Return (x, y) of the center of cell containing provided text 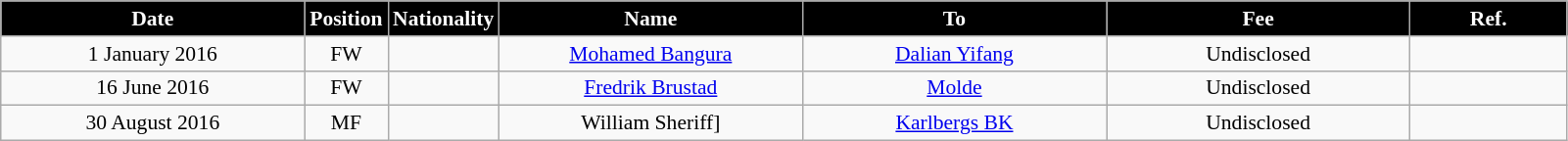
1 January 2016 (153, 54)
Karlbergs BK (954, 123)
Ref. (1489, 19)
Dalian Yifang (954, 54)
Nationality (443, 19)
William Sheriff] (650, 123)
Date (153, 19)
Mohamed Bangura (650, 54)
Molde (954, 88)
To (954, 19)
MF (347, 123)
Position (347, 19)
Name (650, 19)
30 August 2016 (153, 123)
Fee (1259, 19)
16 June 2016 (153, 88)
Fredrik Brustad (650, 88)
